Detect which cell encompasses the target text, then output its [X, Y] center coordinate. 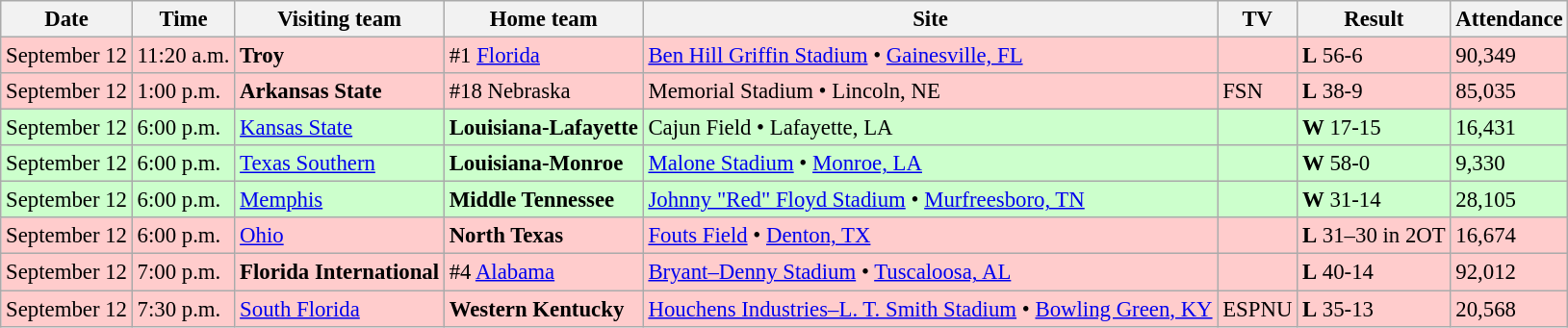
W 31-14 [1375, 200]
Western Kentucky [543, 309]
Site [930, 19]
Home team [543, 19]
Arkansas State [340, 91]
Ben Hill Griffin Stadium • Gainesville, FL [930, 56]
Attendance [1509, 19]
ESPNU [1257, 309]
90,349 [1509, 56]
#18 Nebraska [543, 91]
92,012 [1509, 272]
Visiting team [340, 19]
Houchens Industries–L. T. Smith Stadium • Bowling Green, KY [930, 309]
Malone Stadium • Monroe, LA [930, 164]
1:00 p.m. [183, 91]
Fouts Field • Denton, TX [930, 236]
16,431 [1509, 128]
Troy [340, 56]
L 56-6 [1375, 56]
TV [1257, 19]
Memphis [340, 200]
7:30 p.m. [183, 309]
20,568 [1509, 309]
7:00 p.m. [183, 272]
9,330 [1509, 164]
Kansas State [340, 128]
Memorial Stadium • Lincoln, NE [930, 91]
85,035 [1509, 91]
Johnny "Red" Floyd Stadium • Murfreesboro, TN [930, 200]
Ohio [340, 236]
South Florida [340, 309]
W 58-0 [1375, 164]
Texas Southern [340, 164]
Date [66, 19]
Bryant–Denny Stadium • Tuscaloosa, AL [930, 272]
Louisiana-Monroe [543, 164]
L 38-9 [1375, 91]
#4 Alabama [543, 272]
16,674 [1509, 236]
North Texas [543, 236]
28,105 [1509, 200]
L 35-13 [1375, 309]
Florida International [340, 272]
FSN [1257, 91]
W 17-15 [1375, 128]
Result [1375, 19]
Cajun Field • Lafayette, LA [930, 128]
L 40-14 [1375, 272]
11:20 a.m. [183, 56]
#1 Florida [543, 56]
Louisiana-Lafayette [543, 128]
Middle Tennessee [543, 200]
L 31–30 in 2OT [1375, 236]
Time [183, 19]
